Determine the (x, y) coordinate at the center of the cell enclosing the given text.  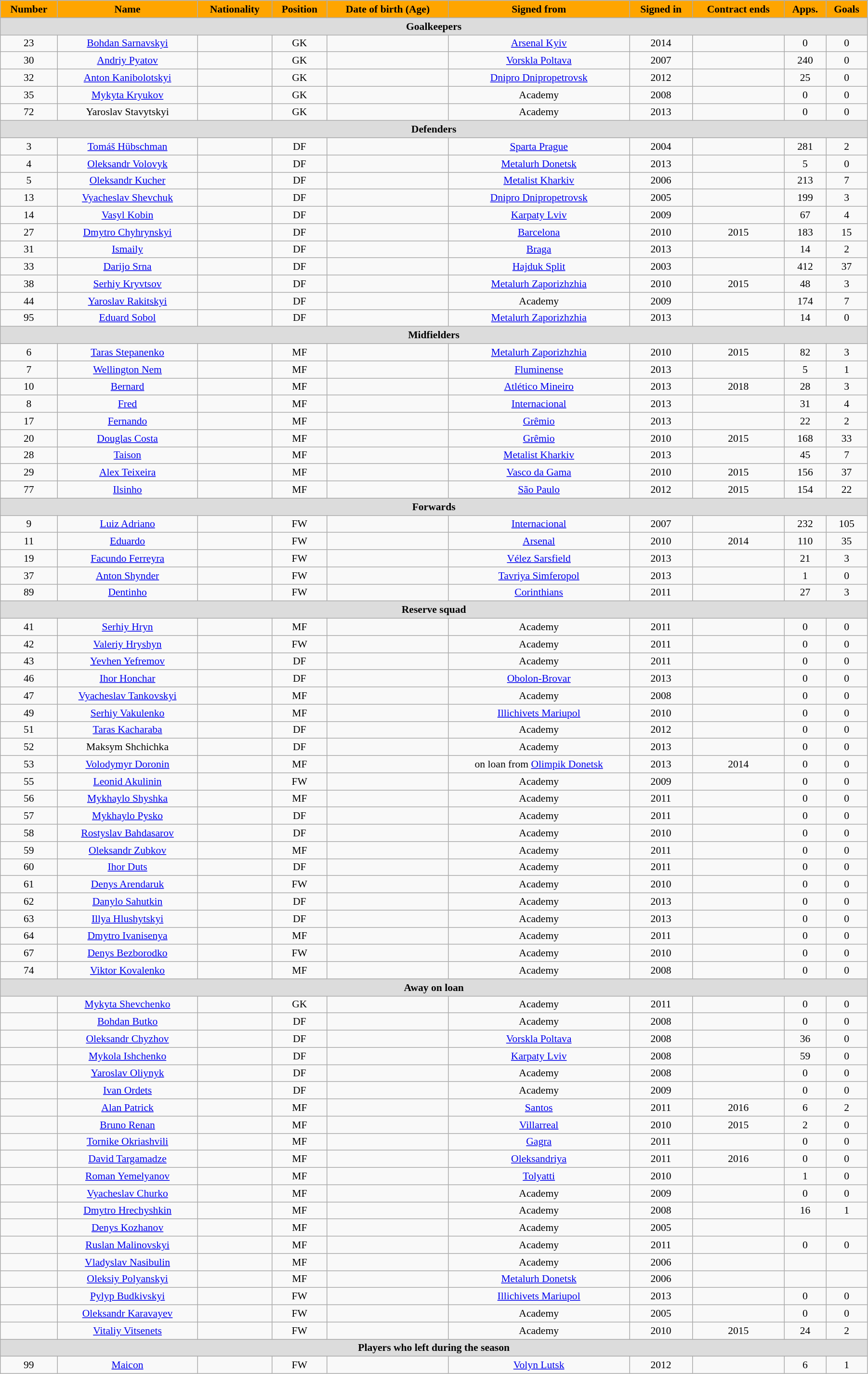
Apps. (805, 9)
24 (805, 1331)
Yaroslav Rakitskyi (127, 301)
Alan Patrick (127, 1108)
Vyacheslav Churko (127, 1193)
240 (805, 61)
45 (805, 455)
55 (29, 781)
213 (805, 181)
43 (29, 661)
30 (29, 61)
on loan from Olimpik Donetsk (539, 765)
232 (805, 524)
23 (29, 43)
56 (29, 799)
Name (127, 9)
2018 (738, 387)
Vasyl Kobin (127, 215)
199 (805, 198)
Ismaily (127, 250)
Mykhaylo Shyshka (127, 799)
20 (29, 438)
412 (805, 267)
154 (805, 490)
82 (805, 353)
Denys Bezborodko (127, 953)
Fluminense (539, 370)
São Paulo (539, 490)
11 (29, 542)
168 (805, 438)
Braga (539, 250)
Goals (847, 9)
Ilsinho (127, 490)
Oleksiy Polyanskyi (127, 1279)
Mykyta Kryukov (127, 95)
Position (300, 9)
174 (805, 301)
Eduard Sobol (127, 318)
Ihor Honchar (127, 679)
16 (805, 1211)
77 (29, 490)
Players who left during the season (434, 1348)
David Targamadze (127, 1159)
Santos (539, 1108)
Anton Kanibolotskyi (127, 78)
Corinthians (539, 593)
Serhiy Vakulenko (127, 713)
Fernando (127, 421)
17 (29, 421)
Wellington Nem (127, 370)
Illya Hlushytskyi (127, 919)
Maksym Shchichka (127, 747)
Alex Teixeira (127, 473)
Arsenal Kyiv (539, 43)
Luiz Adriano (127, 524)
Eduardo (127, 542)
Roman Yemelyanov (127, 1176)
10 (29, 387)
15 (847, 232)
Oleksandr Chyzhov (127, 1039)
Taras Stepanenko (127, 353)
Douglas Costa (127, 438)
Villarreal (539, 1125)
64 (29, 936)
63 (29, 919)
Barcelona (539, 232)
Volodymyr Doronin (127, 765)
25 (805, 78)
Taison (127, 455)
156 (805, 473)
58 (29, 833)
99 (29, 1365)
Vasco da Gama (539, 473)
Leonid Akulinin (127, 781)
Ruslan Malinovskyi (127, 1245)
Tornike Okriashvili (127, 1142)
Midfielders (434, 335)
95 (29, 318)
Bohdan Butko (127, 1022)
Vélez Sarsfield (539, 558)
Date of birth (Age) (387, 9)
47 (29, 696)
49 (29, 713)
183 (805, 232)
Defenders (434, 130)
Nationality (235, 9)
Vyacheslav Tankovskyi (127, 696)
Danylo Sahutkin (127, 902)
Denys Kozhanov (127, 1228)
Mykola Ishchenko (127, 1056)
46 (29, 679)
Oleksandr Zubkov (127, 850)
Pylyp Budkivskyi (127, 1296)
48 (805, 284)
2003 (661, 267)
Hajduk Split (539, 267)
Dentinho (127, 593)
Fred (127, 404)
Anton Shynder (127, 576)
Atlético Mineiro (539, 387)
Darijo Srna (127, 267)
Signed in (661, 9)
32 (29, 78)
Yaroslav Stavytskyi (127, 112)
Dmytro Ivanisenya (127, 936)
Vladyslav Nasibulin (127, 1262)
Oleksandr Volovyk (127, 164)
9 (29, 524)
Vitaliy Vitsenets (127, 1331)
Maicon (127, 1365)
Valeriy Hryshyn (127, 644)
89 (29, 593)
Obolon-Brovar (539, 679)
Away on loan (434, 988)
Mykyta Shevchenko (127, 1004)
Gagra (539, 1142)
Bruno Renan (127, 1125)
Sparta Prague (539, 146)
8 (29, 404)
Ivan Ordets (127, 1091)
Contract ends (738, 9)
Yevhen Yefremov (127, 661)
19 (29, 558)
Tavriya Simferopol (539, 576)
Vyacheslav Shevchuk (127, 198)
38 (29, 284)
Oleksandriya (539, 1159)
36 (805, 1039)
Ihor Duts (127, 867)
Dmytro Hrechyshkin (127, 1211)
62 (29, 902)
Dmytro Chyhrynskyi (127, 232)
57 (29, 816)
53 (29, 765)
105 (847, 524)
Signed from (539, 9)
Oleksandr Kucher (127, 181)
Bernard (127, 387)
Facundo Ferreyra (127, 558)
42 (29, 644)
Serhiy Kryvtsov (127, 284)
Bohdan Sarnavskyi (127, 43)
72 (29, 112)
Rostyslav Bahdasarov (127, 833)
61 (29, 885)
Mykhaylo Pysko (127, 816)
Volyn Lutsk (539, 1365)
41 (29, 627)
Taras Kacharaba (127, 730)
51 (29, 730)
44 (29, 301)
110 (805, 542)
60 (29, 867)
29 (29, 473)
52 (29, 747)
Oleksandr Karavayev (127, 1314)
Reserve squad (434, 610)
13 (29, 198)
Tomáš Hübschman (127, 146)
Yaroslav Oliynyk (127, 1073)
Andriy Pyatov (127, 61)
Denys Arendaruk (127, 885)
21 (805, 558)
Arsenal (539, 542)
Viktor Kovalenko (127, 970)
Serhiy Hryn (127, 627)
Number (29, 9)
Tolyatti (539, 1176)
2004 (661, 146)
Goalkeepers (434, 26)
281 (805, 146)
74 (29, 970)
Forwards (434, 507)
